Extract the (x, y) coordinate from the center of the cell holding the provided text.  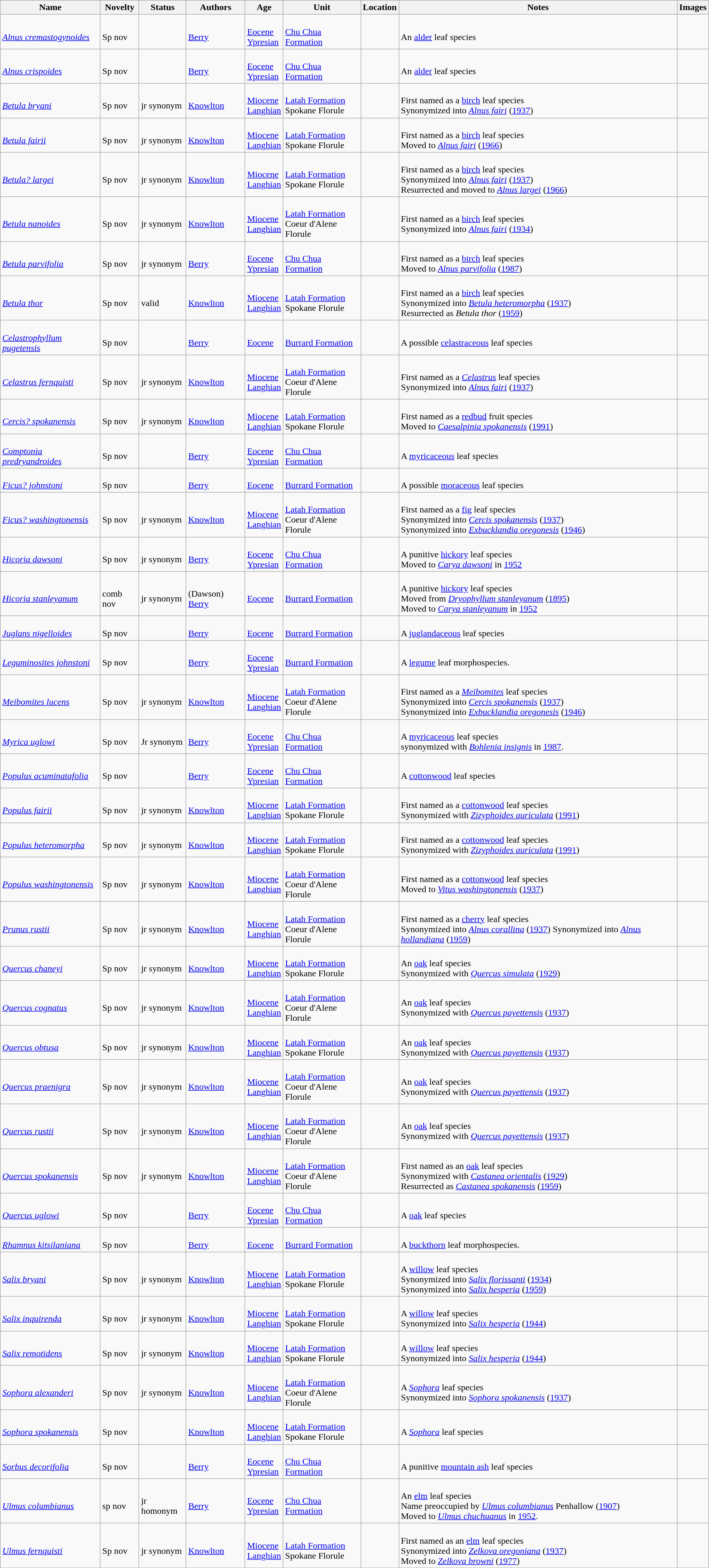
Celastrus fernquisti (50, 377)
Quercus rustii (50, 1127)
Sophora spokanensis (50, 1427)
First named as an elm leaf speciesSynonymized into Zelkova oregoniana (1937)Moved to Zelkova browni (1977) (538, 1546)
Salix remotidens (50, 1348)
First named as a birch leaf speciesSynonymized into Alnus fairi (1934) (538, 219)
jr homonym (163, 1501)
Quercus cognatus (50, 1002)
First named as a birch leaf speciesMoved to Alnus parvifolia (1987) (538, 258)
Betula thor (50, 298)
Jr synonym (163, 736)
Prunus rustii (50, 924)
A punitive hickory leaf speciesMoved from Dryophyllum stanleyanum (1895)Moved to Carya stanleyanum in 1952 (538, 594)
Meibomites lucens (50, 697)
Ulmus fernquisti (50, 1546)
valid (163, 298)
A punitive hickory leaf speciesMoved to Carya dawsoni in 1952 (538, 554)
Betula? largei (50, 174)
A juglandaceous leaf species (538, 628)
First named as a Meibomites leaf speciesSynonymized into Cercis spokanensis (1937) Synonymized into Exbucklandia oregonesis (1946) (538, 697)
Notes (538, 7)
(Dawson) Berry (216, 594)
Quercus praenigra (50, 1082)
A punitive mountain ash leaf species (538, 1461)
First named as a fig leaf speciesSynonymized into Cercis spokanensis (1937) Synonymized into Exbucklandia oregonesis (1946) (538, 515)
First named as a cottonwood leaf speciesMoved to Vitus washingtonensis (1937) (538, 879)
Sorbus decorifolia (50, 1461)
Quercus uglowi (50, 1210)
A buckthorn leaf morphospecies. (538, 1240)
comb nov (120, 594)
Myrica uglowi (50, 736)
Hicoria dawsoni (50, 554)
A cottonwood leaf species (538, 771)
Betula nanoides (50, 219)
Celastrophyllum pugetensis (50, 337)
Alnus cremastogynoides (50, 32)
Quercus spokanensis (50, 1171)
Location (380, 7)
First named as a birch leaf speciesSynonymized into Alnus fairi (1937)Resurrected and moved to Alnus largei (1966) (538, 174)
First named as an oak leaf speciesSynonymized with Castanea orientalis (1929)Resurrected as Castanea spokanensis (1959) (538, 1171)
Images (693, 7)
First named as a birch leaf speciesSynonymized into Alnus fairi (1937) (538, 101)
Leguminosites johnstoni (50, 658)
A Sophora leaf species (538, 1427)
sp nov (120, 1501)
Ulmus columbianus (50, 1501)
Betula bryani (50, 101)
An oak leaf speciesSynonymized with Quercus simulata (1929) (538, 963)
Betula parvifolia (50, 258)
A possible celastraceous leaf species (538, 337)
Unit (322, 7)
Salix inquirenda (50, 1314)
First named as a redbud fruit speciesMoved to Caesalpinia spokanensis (1991) (538, 416)
Quercus chaneyi (50, 963)
A willow leaf speciesSynonymized into Salix florissanti (1934) Synonymized into Salix hesperia (1959) (538, 1274)
Alnus crispoides (50, 66)
A legume leaf morphospecies. (538, 658)
Authors (216, 7)
Hicoria stanleyanum (50, 594)
Name (50, 7)
A myricaceous leaf species synonymized with Bohlenia insignis in 1987. (538, 736)
Comptonia predryandroides (50, 451)
Betula fairii (50, 135)
Cercis? spokanensis (50, 416)
Sophora alexanderi (50, 1388)
A Sophora leaf speciesSynonymized into Sophora spokanensis (1937) (538, 1388)
Age (264, 7)
First named as a Celastrus leaf speciesSynonymized into Alnus fairi (1937) (538, 377)
A oak leaf species (538, 1210)
Populus acuminatafolia (50, 771)
First named as a birch leaf speciesMoved to Alnus fairi (1966) (538, 135)
Juglans nigelloides (50, 628)
An elm leaf species Name preoccupied by Ulmus columbianus Penhallow (1907)Moved to Ulmus chuchuanus in 1952. (538, 1501)
A myricaceous leaf species (538, 451)
Novelty (120, 7)
Populus washingtonensis (50, 879)
Populus fairii (50, 805)
Salix bryani (50, 1274)
First named as a cherry leaf speciesSynonymized into Alnus corallina (1937) Synonymized into Alnus hollandiana (1959) (538, 924)
Populus heteromorpha (50, 840)
Ficus? johnstoni (50, 480)
Status (163, 7)
A possible moraceous leaf species (538, 480)
Rhamnus kitsilaniana (50, 1240)
Quercus obtusa (50, 1042)
First named as a birch leaf speciesSynonymized into Betula heteromorpha (1937)Resurrected as Betula thor (1959) (538, 298)
Ficus? washingtonensis (50, 515)
